Output the (X, Y) coordinate of the center of the cell containing the given text.  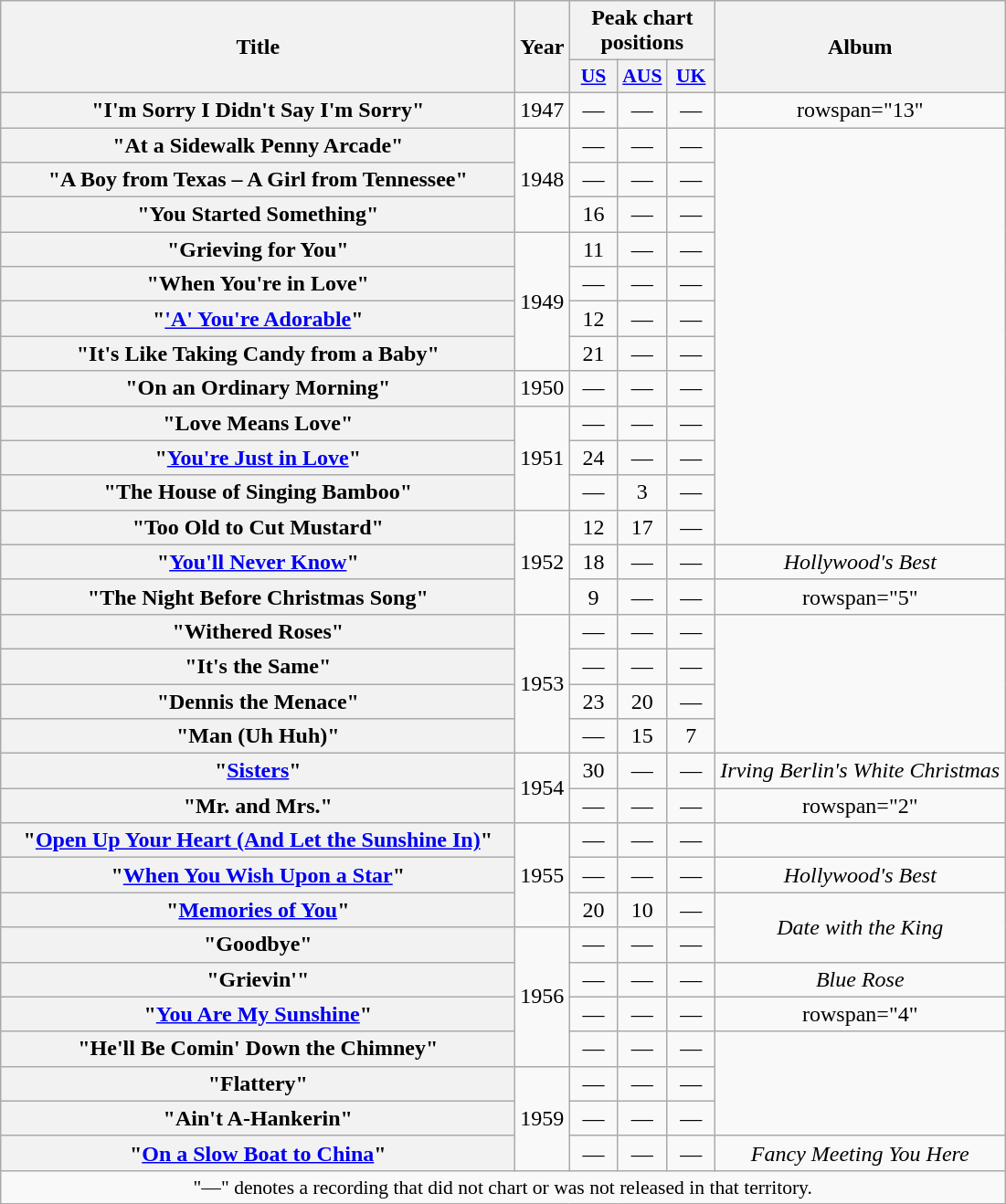
10 (641, 910)
"Love Means Love" (258, 423)
1955 (543, 875)
"At a Sidewalk Penny Arcade" (258, 145)
7 (691, 736)
"The Night Before Christmas Song" (258, 597)
Peak chart positions (642, 31)
11 (594, 249)
"When You Wish Upon a Star" (258, 875)
"You'll Never Know" (258, 562)
"Dennis the Menace" (258, 701)
Album (861, 48)
Fancy Meeting You Here (861, 1153)
"Open Up Your Heart (And Let the Sunshine In)" (258, 840)
1956 (543, 997)
Date with the King (861, 927)
Blue Rose (861, 979)
"Ain't A-Hankerin" (258, 1118)
rowspan="13" (861, 110)
"Man (Uh Huh)" (258, 736)
"Withered Roses" (258, 631)
"On an Ordinary Morning" (258, 388)
"Grievin'" (258, 979)
3 (641, 492)
Year (543, 48)
AUS (641, 77)
"Memories of You" (258, 910)
30 (594, 771)
17 (641, 527)
16 (594, 215)
"A Boy from Texas – A Girl from Tennessee" (258, 180)
15 (641, 736)
"Goodbye" (258, 945)
"Grieving for You" (258, 249)
"Too Old to Cut Mustard" (258, 527)
24 (594, 458)
1947 (543, 110)
"Sisters" (258, 771)
"You Started Something" (258, 215)
"You're Just in Love" (258, 458)
rowspan="2" (861, 806)
"—" denotes a recording that did not chart or was not released in that territory. (503, 1187)
"I'm Sorry I Didn't Say I'm Sorry" (258, 110)
US (594, 77)
1951 (543, 458)
1948 (543, 180)
"Mr. and Mrs." (258, 806)
rowspan="5" (861, 597)
1949 (543, 301)
18 (594, 562)
"It's the Same" (258, 666)
"On a Slow Boat to China" (258, 1153)
"'A' You're Adorable" (258, 319)
"He'll Be Comin' Down the Chimney" (258, 1049)
"The House of Singing Bamboo" (258, 492)
23 (594, 701)
rowspan="4" (861, 1014)
"It's Like Taking Candy from a Baby" (258, 354)
9 (594, 597)
1959 (543, 1118)
1953 (543, 683)
21 (594, 354)
Irving Berlin's White Christmas (861, 771)
Title (258, 48)
1954 (543, 788)
"You Are My Sunshine" (258, 1014)
"When You're in Love" (258, 284)
UK (691, 77)
1950 (543, 388)
"Flattery" (258, 1083)
1952 (543, 562)
